Output the (X, Y) coordinate of the center of the cell containing the given text.  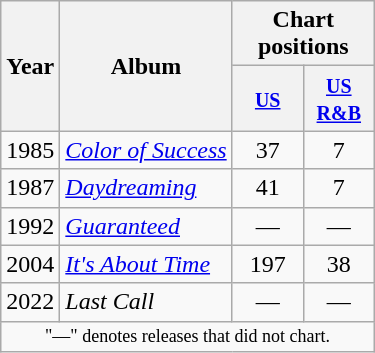
"—" denotes releases that did not chart. (188, 336)
Color of Success (146, 150)
US (268, 98)
USR&B (338, 98)
2022 (30, 302)
Year (30, 66)
41 (268, 188)
Guaranteed (146, 226)
Chart positions (303, 34)
Last Call (146, 302)
38 (338, 264)
1985 (30, 150)
2004 (30, 264)
1992 (30, 226)
Album (146, 66)
It's About Time (146, 264)
37 (268, 150)
Daydreaming (146, 188)
1987 (30, 188)
197 (268, 264)
